From the cell containing the given text, extract its center point as [X, Y] coordinate. 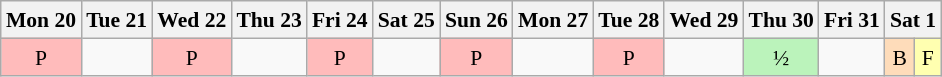
Mon 20 [41, 20]
Sat 25 [406, 20]
Fri 31 [852, 20]
Wed 29 [704, 20]
F [928, 56]
Thu 23 [269, 20]
½ [781, 56]
B [900, 56]
Sun 26 [476, 20]
Tue 21 [116, 20]
Wed 22 [192, 20]
Fri 24 [340, 20]
Thu 30 [781, 20]
Sat 1 [913, 20]
Mon 27 [553, 20]
Tue 28 [628, 20]
